Locate the cell with the specified text and output its (x, y) center coordinate. 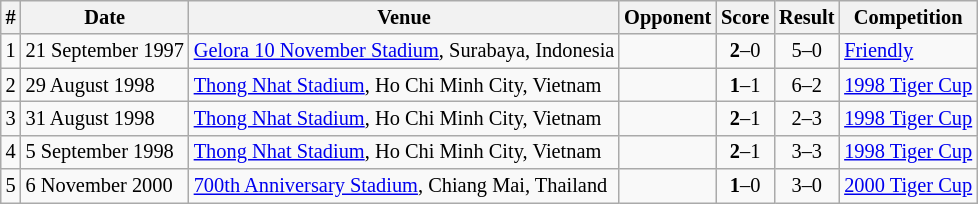
29 August 1998 (105, 85)
2000 Tiger Cup (908, 186)
Date (105, 17)
21 September 1997 (105, 51)
Gelora 10 November Stadium, Surabaya, Indonesia (404, 51)
2–3 (806, 118)
5–0 (806, 51)
Opponent (668, 17)
4 (11, 152)
5 (11, 186)
Result (806, 17)
1–0 (745, 186)
31 August 1998 (105, 118)
6–2 (806, 85)
1 (11, 51)
3–3 (806, 152)
3–0 (806, 186)
Score (745, 17)
700th Anniversary Stadium, Chiang Mai, Thailand (404, 186)
1–1 (745, 85)
6 November 2000 (105, 186)
2 (11, 85)
Venue (404, 17)
2–0 (745, 51)
3 (11, 118)
# (11, 17)
Friendly (908, 51)
5 September 1998 (105, 152)
Competition (908, 17)
